Identify which cell holds the provided text, then report its [X, Y] central coordinate. 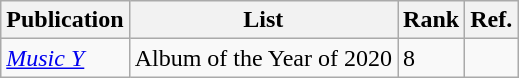
Ref. [492, 20]
List [263, 20]
Album of the Year of 2020 [263, 58]
Rank [432, 20]
Music Y [65, 58]
8 [432, 58]
Publication [65, 20]
